Pinpoint the cell where the given text exists, returning its [X, Y] midpoint coordinate. 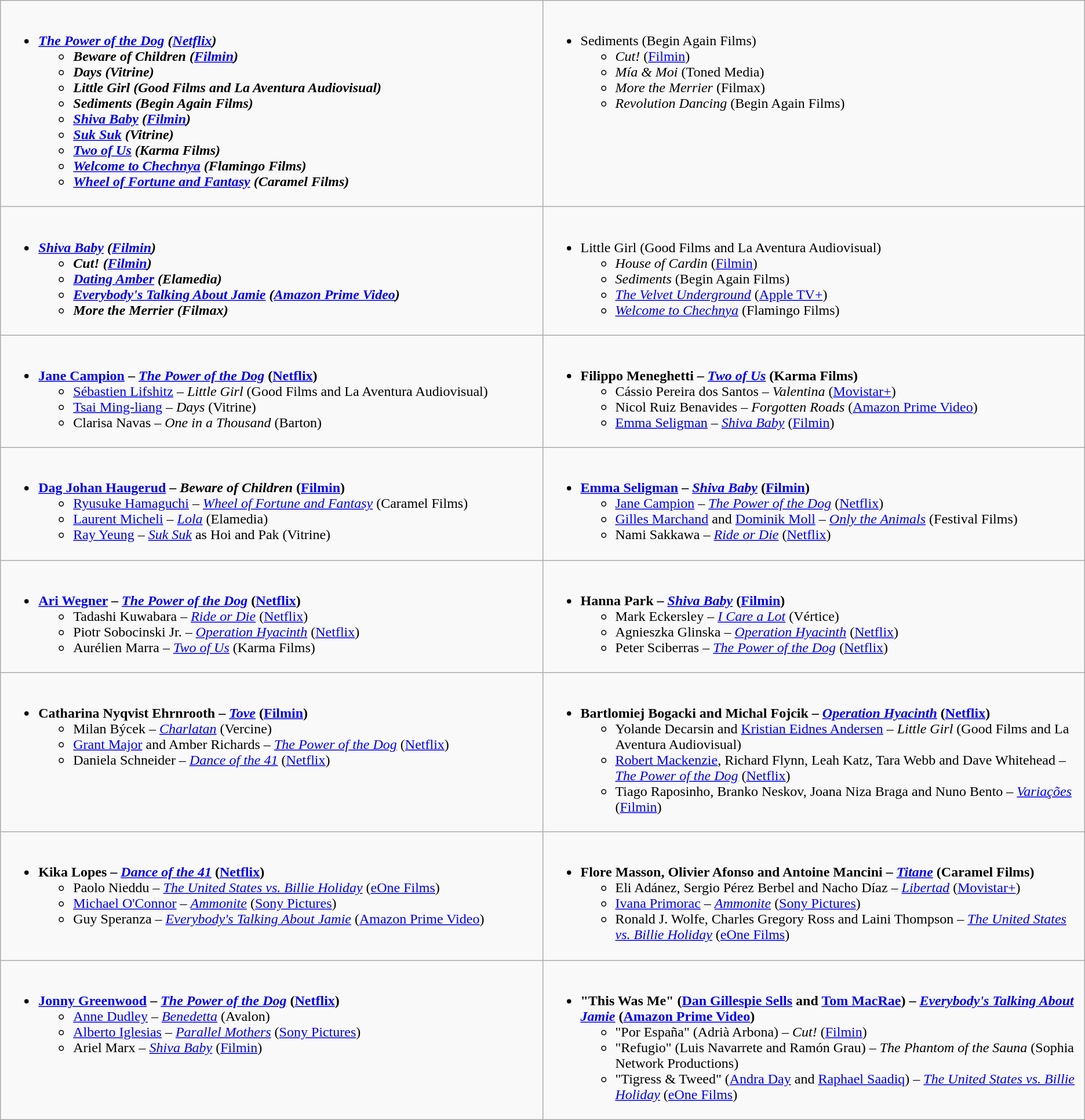
Shiva Baby (Filmin) Cut! (Filmin)Dating Amber (Elamedia)Everybody's Talking About Jamie (Amazon Prime Video)More the Merrier (Filmax) [271, 271]
Sediments (Begin Again Films) Cut! (Filmin)Mía & Moi (Toned Media)More the Merrier (Filmax)Revolution Dancing (Begin Again Films) [814, 104]
